Detect which cell encompasses the target text, then output its [x, y] center coordinate. 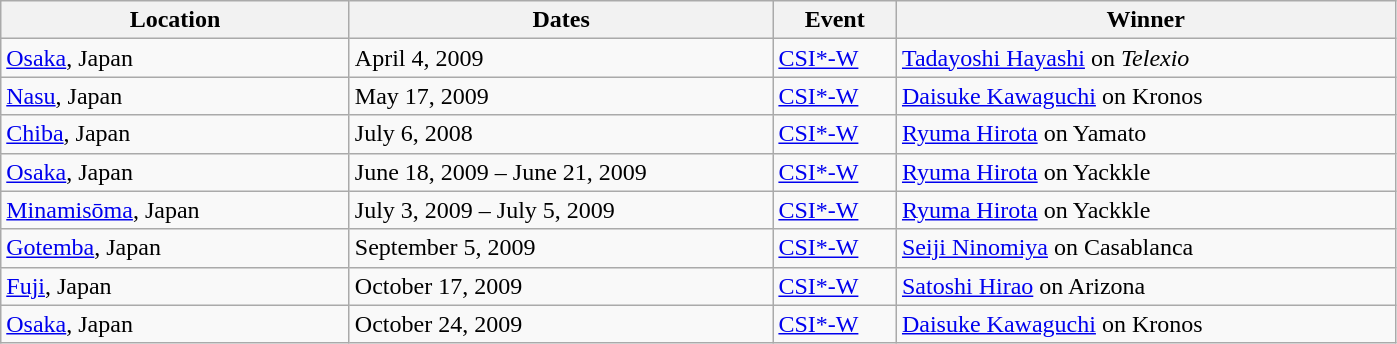
July 3, 2009 – July 5, 2009 [561, 210]
Event [835, 20]
May 17, 2009 [561, 96]
Minamisōma, Japan [176, 210]
Ryuma Hirota on Yamato [1146, 134]
Chiba, Japan [176, 134]
July 6, 2008 [561, 134]
Location [176, 20]
Fuji, Japan [176, 286]
Satoshi Hirao on Arizona [1146, 286]
June 18, 2009 – June 21, 2009 [561, 172]
Dates [561, 20]
Gotemba, Japan [176, 248]
April 4, 2009 [561, 58]
Nasu, Japan [176, 96]
October 17, 2009 [561, 286]
Seiji Ninomiya on Casablanca [1146, 248]
September 5, 2009 [561, 248]
October 24, 2009 [561, 324]
Tadayoshi Hayashi on Telexio [1146, 58]
Winner [1146, 20]
